Locate the cell with the specified text and output its [X, Y] center coordinate. 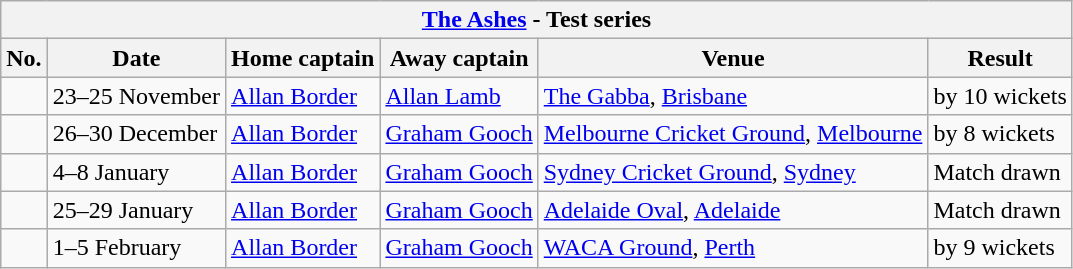
Sydney Cricket Ground, Sydney [733, 172]
Allan Lamb [459, 96]
by 9 wickets [1000, 248]
Venue [733, 58]
1–5 February [136, 248]
by 10 wickets [1000, 96]
Adelaide Oval, Adelaide [733, 210]
The Gabba, Brisbane [733, 96]
by 8 wickets [1000, 134]
WACA Ground, Perth [733, 248]
No. [24, 58]
Away captain [459, 58]
The Ashes - Test series [537, 20]
23–25 November [136, 96]
Result [1000, 58]
Home captain [303, 58]
Date [136, 58]
4–8 January [136, 172]
26–30 December [136, 134]
Melbourne Cricket Ground, Melbourne [733, 134]
25–29 January [136, 210]
